Locate the cell with the specified text and output its (X, Y) center coordinate. 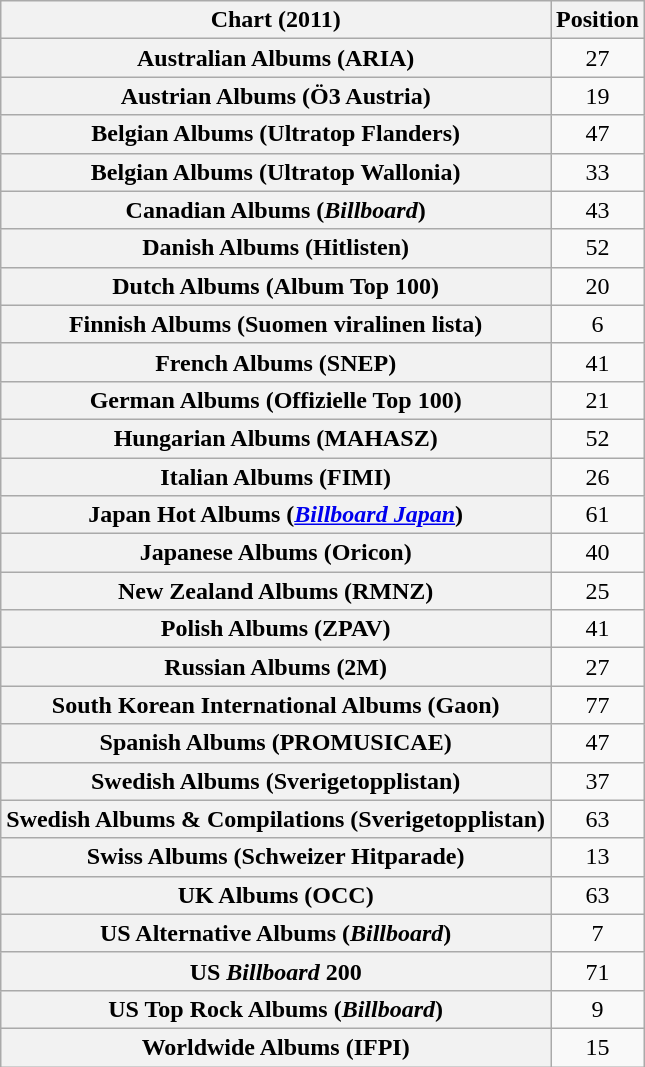
43 (598, 210)
New Zealand Albums (RMNZ) (276, 591)
South Korean International Albums (Gaon) (276, 705)
Japanese Albums (Oricon) (276, 553)
Dutch Albums (Album Top 100) (276, 286)
20 (598, 286)
Polish Albums (ZPAV) (276, 629)
German Albums (Offizielle Top 100) (276, 400)
Japan Hot Albums (Billboard Japan) (276, 515)
Chart (2011) (276, 20)
Belgian Albums (Ultratop Wallonia) (276, 172)
Position (598, 20)
Austrian Albums (Ö3 Austria) (276, 96)
Belgian Albums (Ultratop Flanders) (276, 134)
Italian Albums (FIMI) (276, 477)
Spanish Albums (PROMUSICAE) (276, 743)
Swedish Albums (Sverigetopplistan) (276, 781)
21 (598, 400)
25 (598, 591)
26 (598, 477)
77 (598, 705)
33 (598, 172)
US Billboard 200 (276, 971)
Russian Albums (2M) (276, 667)
Swedish Albums & Compilations (Sverigetopplistan) (276, 819)
US Top Rock Albums (Billboard) (276, 1009)
US Alternative Albums (Billboard) (276, 933)
7 (598, 933)
9 (598, 1009)
19 (598, 96)
40 (598, 553)
15 (598, 1047)
61 (598, 515)
Canadian Albums (Billboard) (276, 210)
71 (598, 971)
13 (598, 857)
Finnish Albums (Suomen viralinen lista) (276, 324)
Hungarian Albums (MAHASZ) (276, 438)
French Albums (SNEP) (276, 362)
Swiss Albums (Schweizer Hitparade) (276, 857)
Worldwide Albums (IFPI) (276, 1047)
Australian Albums (ARIA) (276, 58)
Danish Albums (Hitlisten) (276, 248)
6 (598, 324)
37 (598, 781)
UK Albums (OCC) (276, 895)
